Capture the cell that displays the provided text and extract its [X, Y] central coordinate. 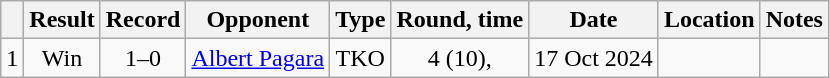
TKO [360, 58]
Opponent [258, 20]
Albert Pagara [258, 58]
Type [360, 20]
1–0 [143, 58]
Notes [794, 20]
Date [594, 20]
4 (10), [460, 58]
Result [62, 20]
1 [12, 58]
17 Oct 2024 [594, 58]
Location [709, 20]
Win [62, 58]
Record [143, 20]
Round, time [460, 20]
